Return the [X, Y] coordinate for the center point of the cell that contains the specified text.  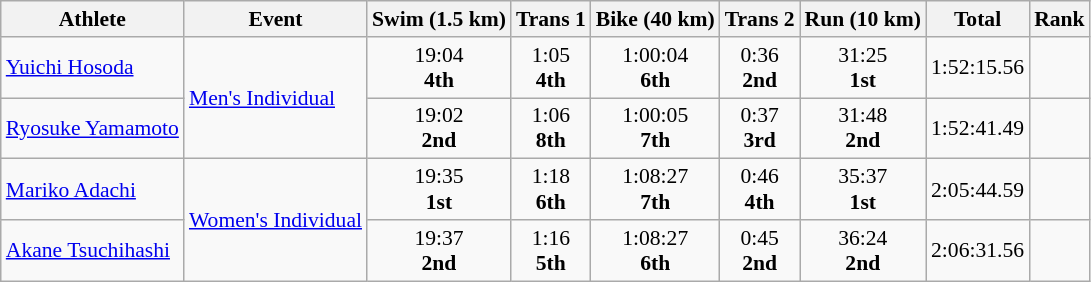
36:242nd [863, 250]
19:022nd [439, 128]
Women's Individual [276, 220]
Swim (1.5 km) [439, 19]
1:054th [551, 68]
Trans 2 [760, 19]
1:08:276th [656, 250]
Ryosuke Yamamoto [92, 128]
Trans 1 [551, 19]
Akane Tsuchihashi [92, 250]
31:251st [863, 68]
2:06:31.56 [978, 250]
1:00:057th [656, 128]
19:372nd [439, 250]
Bike (40 km) [656, 19]
Event [276, 19]
1:52:41.49 [978, 128]
1:52:15.56 [978, 68]
Yuichi Hosoda [92, 68]
19:351st [439, 190]
35:371st [863, 190]
2:05:44.59 [978, 190]
1:186th [551, 190]
0:362nd [760, 68]
Run (10 km) [863, 19]
Rank [1060, 19]
Athlete [92, 19]
0:452nd [760, 250]
19:044th [439, 68]
Mariko Adachi [92, 190]
0:373rd [760, 128]
31:482nd [863, 128]
0:464th [760, 190]
1:165th [551, 250]
Total [978, 19]
1:00:046th [656, 68]
1:08:277th [656, 190]
1:068th [551, 128]
Men's Individual [276, 98]
